Pinpoint the cell where the given text exists, returning its (x, y) midpoint coordinate. 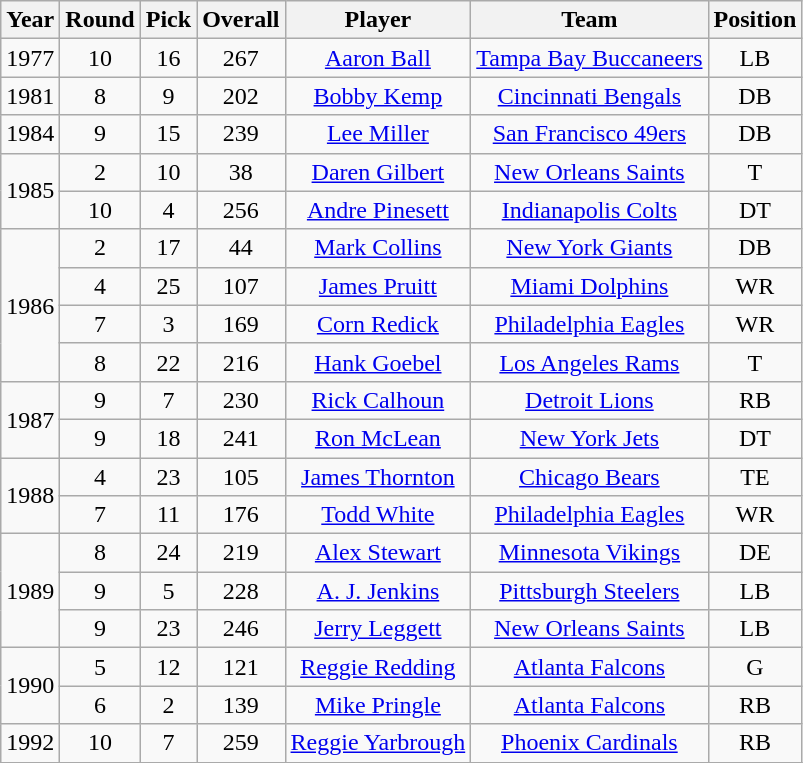
11 (168, 515)
Corn Redick (378, 324)
Pick (168, 20)
Round (100, 20)
107 (241, 286)
1988 (30, 496)
1990 (30, 686)
Mike Pringle (378, 705)
38 (241, 172)
3 (168, 324)
17 (168, 248)
1981 (30, 96)
Daren Gilbert (378, 172)
1986 (30, 305)
241 (241, 438)
105 (241, 477)
1985 (30, 191)
1989 (30, 591)
44 (241, 248)
Player (378, 20)
New York Jets (590, 438)
228 (241, 591)
Aaron Ball (378, 58)
Ron McLean (378, 438)
1992 (30, 743)
239 (241, 134)
Detroit Lions (590, 400)
Overall (241, 20)
Mark Collins (378, 248)
1977 (30, 58)
Year (30, 20)
219 (241, 553)
Reggie Redding (378, 667)
Cincinnati Bengals (590, 96)
24 (168, 553)
Indianapolis Colts (590, 210)
121 (241, 667)
Jerry Leggett (378, 629)
12 (168, 667)
267 (241, 58)
Alex Stewart (378, 553)
6 (100, 705)
San Francisco 49ers (590, 134)
G (755, 667)
Position (755, 20)
18 (168, 438)
Todd White (378, 515)
James Pruitt (378, 286)
New York Giants (590, 248)
Chicago Bears (590, 477)
259 (241, 743)
Minnesota Vikings (590, 553)
Rick Calhoun (378, 400)
Andre Pinesett (378, 210)
Tampa Bay Buccaneers (590, 58)
James Thornton (378, 477)
176 (241, 515)
Phoenix Cardinals (590, 743)
139 (241, 705)
25 (168, 286)
Reggie Yarbrough (378, 743)
Pittsburgh Steelers (590, 591)
DE (755, 553)
216 (241, 362)
230 (241, 400)
15 (168, 134)
169 (241, 324)
16 (168, 58)
Team (590, 20)
Bobby Kemp (378, 96)
246 (241, 629)
256 (241, 210)
Los Angeles Rams (590, 362)
1987 (30, 419)
Lee Miller (378, 134)
202 (241, 96)
Miami Dolphins (590, 286)
Hank Goebel (378, 362)
1984 (30, 134)
TE (755, 477)
A. J. Jenkins (378, 591)
22 (168, 362)
